Extract the (x, y) coordinate from the center of the cell holding the provided text.  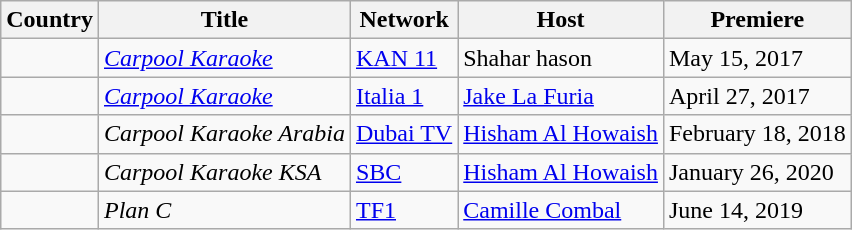
Carpool Karaoke Arabia (224, 134)
Title (224, 20)
Italia 1 (404, 96)
Network (404, 20)
June 14, 2019 (757, 210)
Premiere (757, 20)
TF1 (404, 210)
Host (561, 20)
SBC (404, 172)
Country (50, 20)
Shahar hason (561, 58)
Camille Combal (561, 210)
Dubai TV (404, 134)
January 26, 2020 (757, 172)
Plan C (224, 210)
February 18, 2018 (757, 134)
KAN 11 (404, 58)
May 15, 2017 (757, 58)
Jake La Furia (561, 96)
April 27, 2017 (757, 96)
Carpool Karaoke KSA (224, 172)
